Return [X, Y] of the center of cell containing provided text 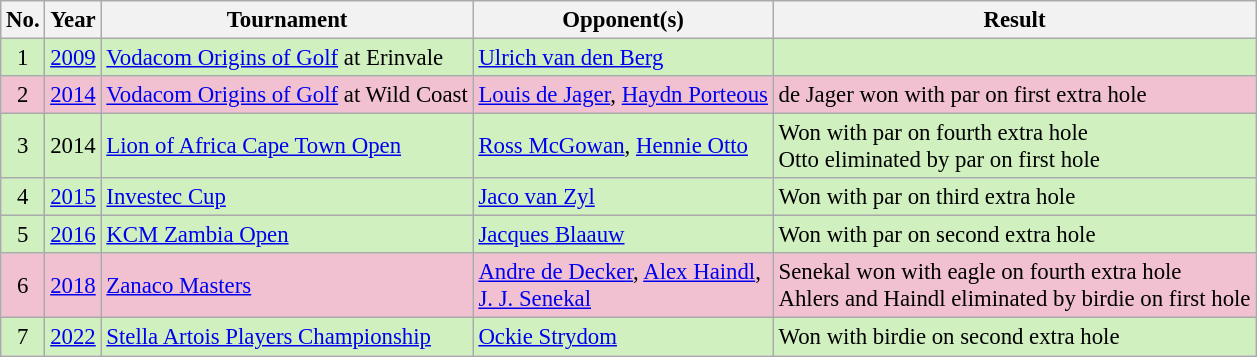
No. [23, 20]
Tournament [287, 20]
Year [73, 20]
2022 [73, 337]
Lion of Africa Cape Town Open [287, 146]
Senekal won with eagle on fourth extra holeAhlers and Haindl eliminated by birdie on first hole [1014, 286]
1 [23, 58]
6 [23, 286]
2009 [73, 58]
Won with par on third extra hole [1014, 197]
Zanaco Masters [287, 286]
de Jager won with par on first extra hole [1014, 95]
2018 [73, 286]
Investec Cup [287, 197]
Won with par on fourth extra holeOtto eliminated by par on first hole [1014, 146]
7 [23, 337]
Jacques Blaauw [623, 235]
Ross McGowan, Hennie Otto [623, 146]
2 [23, 95]
Vodacom Origins of Golf at Wild Coast [287, 95]
3 [23, 146]
Result [1014, 20]
Andre de Decker, Alex Haindl, J. J. Senekal [623, 286]
Vodacom Origins of Golf at Erinvale [287, 58]
Ulrich van den Berg [623, 58]
KCM Zambia Open [287, 235]
4 [23, 197]
Opponent(s) [623, 20]
Won with birdie on second extra hole [1014, 337]
Stella Artois Players Championship [287, 337]
Jaco van Zyl [623, 197]
Won with par on second extra hole [1014, 235]
2016 [73, 235]
Ockie Strydom [623, 337]
5 [23, 235]
2015 [73, 197]
Louis de Jager, Haydn Porteous [623, 95]
